Identify which cell holds the provided text, then report its (x, y) central coordinate. 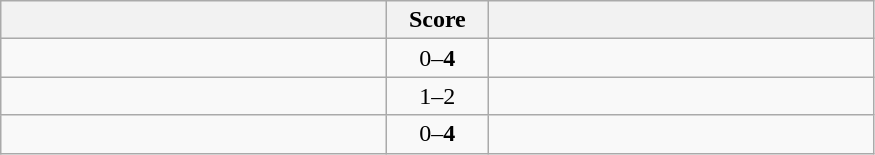
Score (438, 20)
1–2 (438, 96)
